Search for the cell housing the specified text and yield its [X, Y] center coordinate. 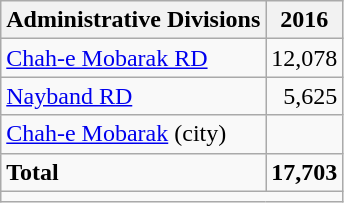
Total [134, 172]
Chah-e Mobarak (city) [134, 134]
Chah-e Mobarak RD [134, 58]
5,625 [304, 96]
Nayband RD [134, 96]
12,078 [304, 58]
17,703 [304, 172]
2016 [304, 20]
Administrative Divisions [134, 20]
